Detect which cell encompasses the target text, then output its [X, Y] center coordinate. 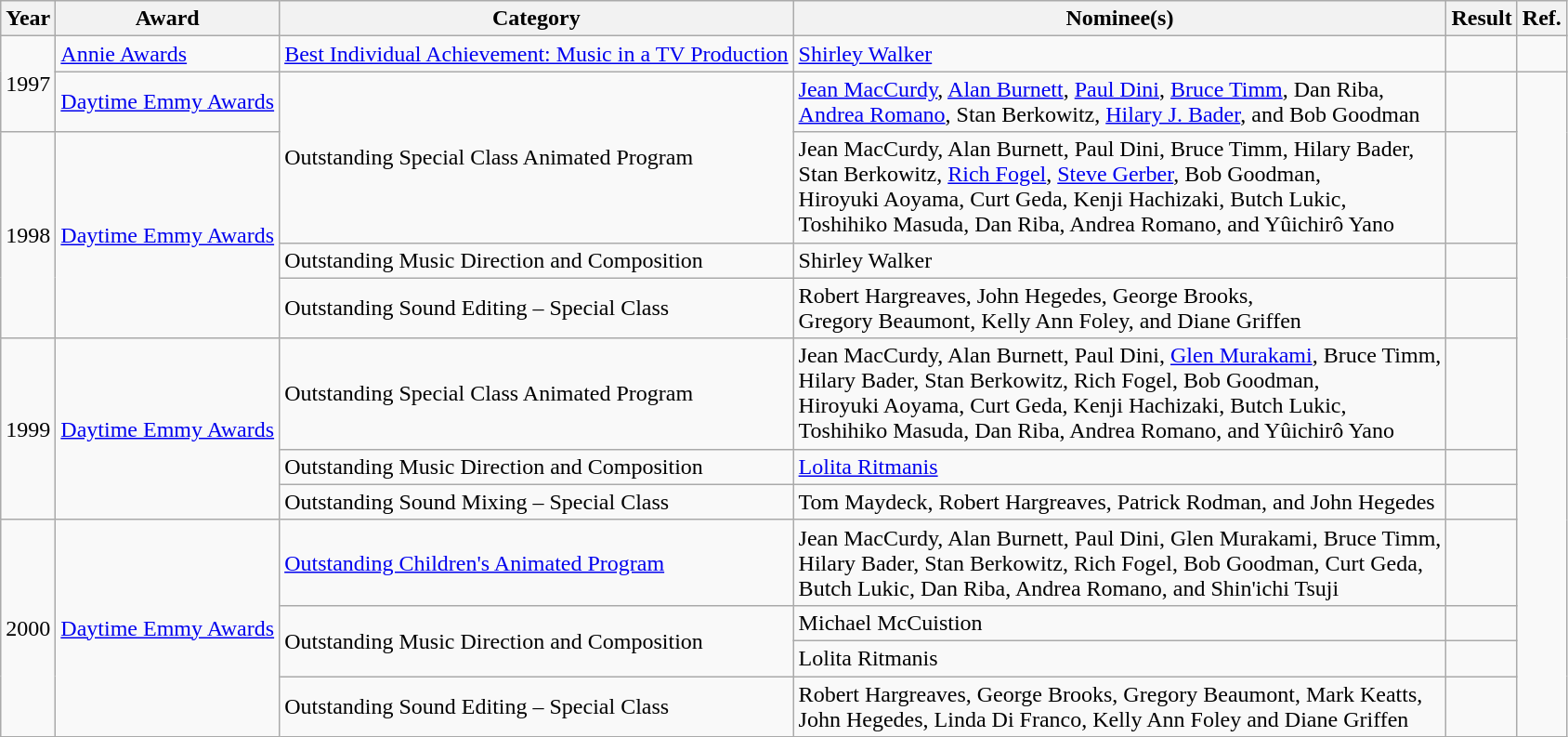
Result [1482, 19]
2000 [28, 628]
Michael McCuistion [1120, 623]
1999 [28, 429]
Award [167, 19]
Robert Hargreaves, John Hegedes, George Brooks, Gregory Beaumont, Kelly Ann Foley, and Diane Griffen [1120, 309]
1997 [28, 84]
Outstanding Sound Mixing – Special Class [537, 502]
Tom Maydeck, Robert Hargreaves, Patrick Rodman, and John Hegedes [1120, 502]
Annie Awards [167, 54]
Year [28, 19]
Robert Hargreaves, George Brooks, Gregory Beaumont, Mark Keatts, John Hegedes, Linda Di Franco, Kelly Ann Foley and Diane Griffen [1120, 706]
Category [537, 19]
Ref. [1542, 19]
Nominee(s) [1120, 19]
Best Individual Achievement: Music in a TV Production [537, 54]
1998 [28, 235]
Outstanding Children's Animated Program [537, 562]
Jean MacCurdy, Alan Burnett, Paul Dini, Bruce Timm, Dan Riba, Andrea Romano, Stan Berkowitz, Hilary J. Bader, and Bob Goodman [1120, 102]
